Locate the cell with the specified text and output its [x, y] center coordinate. 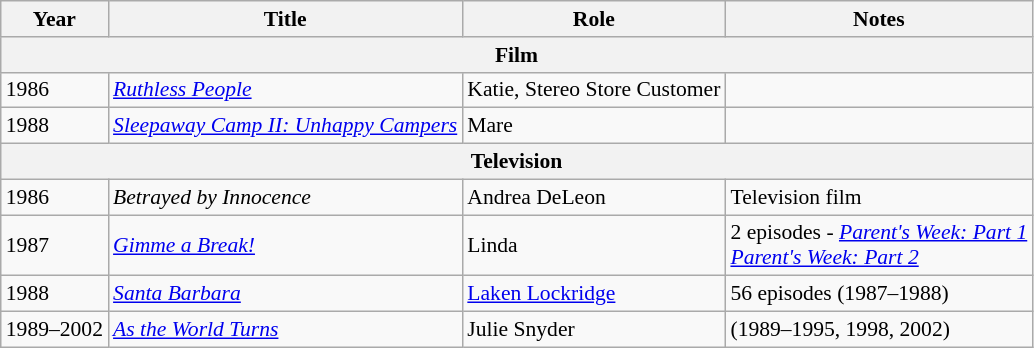
Santa Barbara [285, 294]
Julie Snyder [594, 330]
Television film [878, 197]
Role [594, 19]
Film [517, 55]
Katie, Stereo Store Customer [594, 90]
As the World Turns [285, 330]
Laken Lockridge [594, 294]
1989–2002 [54, 330]
Notes [878, 19]
Television [517, 162]
(1989–1995, 1998, 2002) [878, 330]
Linda [594, 246]
2 episodes - Parent's Week: Part 1Parent's Week: Part 2 [878, 246]
Mare [594, 126]
Gimme a Break! [285, 246]
Ruthless People [285, 90]
1987 [54, 246]
56 episodes (1987–1988) [878, 294]
Title [285, 19]
Sleepaway Camp II: Unhappy Campers [285, 126]
Betrayed by Innocence [285, 197]
Andrea DeLeon [594, 197]
Year [54, 19]
